Return the [x, y] coordinate for the center point of the cell that contains the specified text.  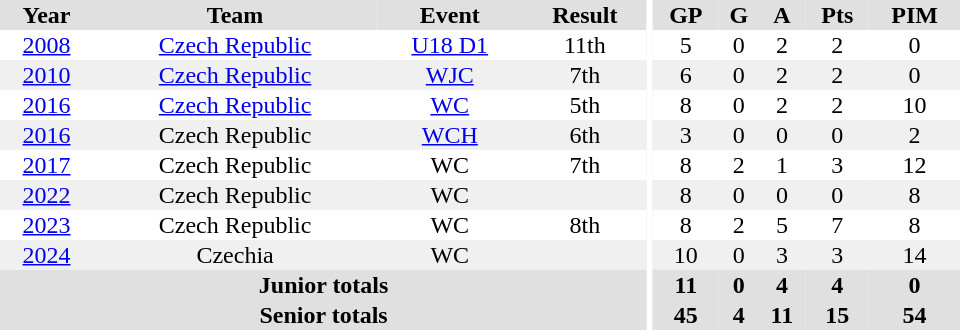
2023 [46, 225]
Senior totals [324, 315]
Result [584, 15]
Event [450, 15]
A [782, 15]
2024 [46, 255]
8th [584, 225]
WJC [450, 75]
15 [837, 315]
U18 D1 [450, 45]
Junior totals [324, 285]
2008 [46, 45]
5th [584, 105]
11th [584, 45]
7 [837, 225]
45 [686, 315]
Year [46, 15]
Czechia [235, 255]
WCH [450, 135]
54 [914, 315]
6 [686, 75]
G [739, 15]
Team [235, 15]
6th [584, 135]
14 [914, 255]
GP [686, 15]
1 [782, 165]
12 [914, 165]
Pts [837, 15]
2010 [46, 75]
2022 [46, 195]
PIM [914, 15]
2017 [46, 165]
